Provide the (x, y) coordinate of the cell's center where the given text is located.  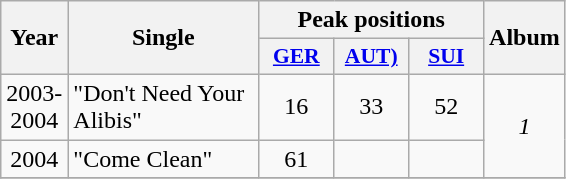
16 (296, 106)
Peak positions (372, 20)
2004 (34, 159)
SUI (446, 57)
"Don't Need Your Alibis" (164, 106)
2003-2004 (34, 106)
"Come Clean" (164, 159)
33 (372, 106)
1 (525, 126)
GER (296, 57)
Single (164, 38)
Album (525, 38)
52 (446, 106)
61 (296, 159)
Year (34, 38)
AUT) (372, 57)
